Find where the given text appears and provide that cell's center as (X, Y) coordinate. 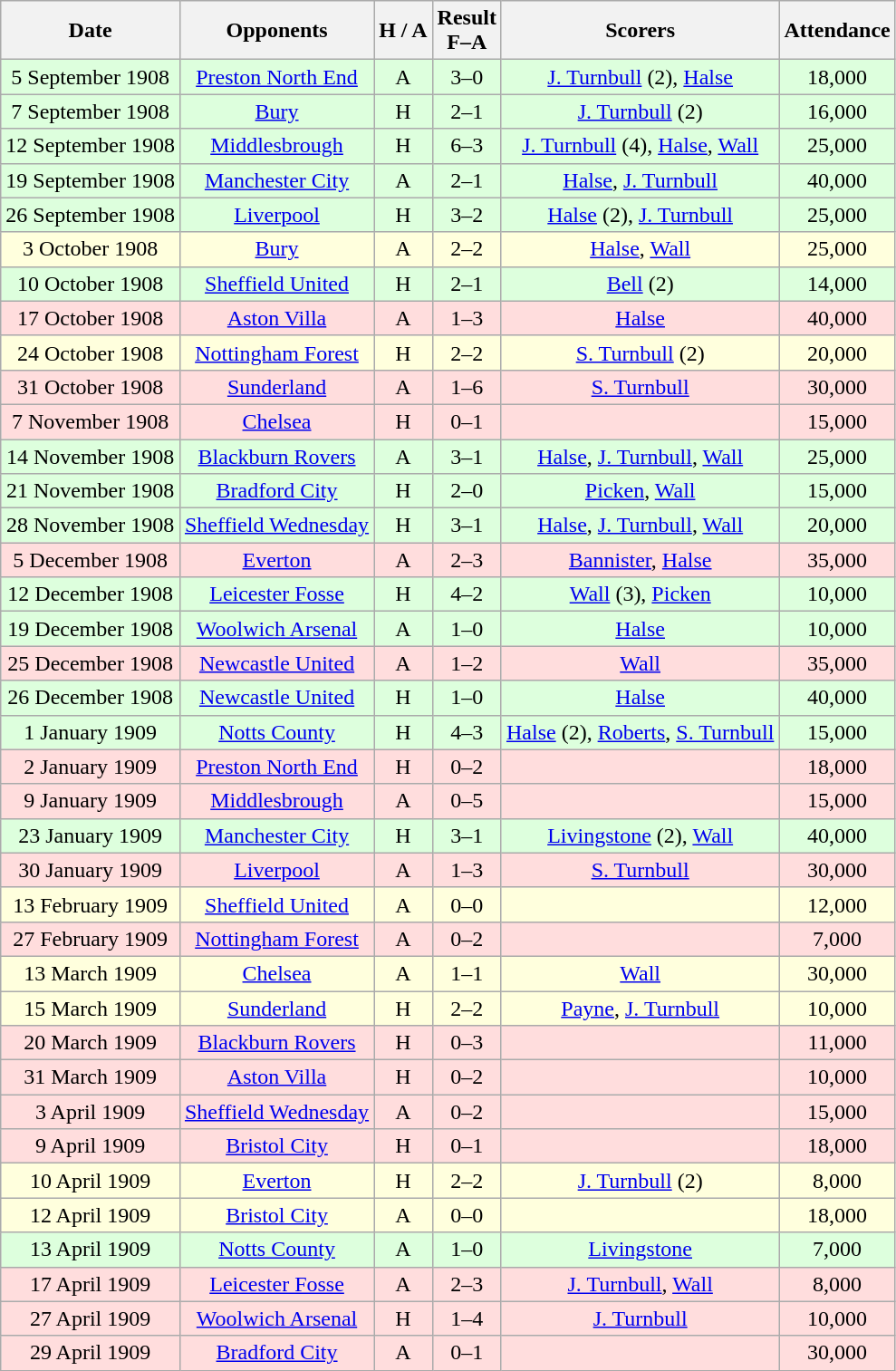
Wall (3), Picken (640, 594)
30 January 1909 (91, 870)
17 April 1909 (91, 1284)
3–0 (467, 77)
Scorers (640, 31)
21 November 1908 (91, 491)
13 February 1909 (91, 904)
31 March 1909 (91, 1077)
1–6 (467, 387)
12 April 1909 (91, 1215)
12,000 (837, 904)
14 November 1908 (91, 456)
Attendance (837, 31)
1–2 (467, 663)
Bell (2) (640, 284)
Picken, Wall (640, 491)
3 October 1908 (91, 249)
Bannister, Halse (640, 560)
4–3 (467, 732)
J. Turnbull (4), Halse, Wall (640, 146)
0–5 (467, 801)
3–2 (467, 215)
Livingstone (2), Wall (640, 835)
Halse (2), J. Turnbull (640, 215)
J. Turnbull (640, 1318)
12 December 1908 (91, 594)
H / A (403, 31)
29 April 1909 (91, 1353)
16,000 (837, 111)
13 March 1909 (91, 973)
10 April 1909 (91, 1181)
Date (91, 31)
15 March 1909 (91, 1009)
26 September 1908 (91, 215)
J. Turnbull, Wall (640, 1284)
4–2 (467, 594)
12 September 1908 (91, 146)
25 December 1908 (91, 663)
19 December 1908 (91, 629)
Payne, J. Turnbull (640, 1009)
14,000 (837, 284)
11,000 (837, 1043)
2–0 (467, 491)
24 October 1908 (91, 352)
27 February 1909 (91, 939)
3 April 1909 (91, 1112)
1–1 (467, 973)
5 December 1908 (91, 560)
20 March 1909 (91, 1043)
13 April 1909 (91, 1250)
2 January 1909 (91, 767)
J. Turnbull (2), Halse (640, 77)
19 September 1908 (91, 180)
Halse, J. Turnbull (640, 180)
27 April 1909 (91, 1318)
5 September 1908 (91, 77)
9 April 1909 (91, 1146)
31 October 1908 (91, 387)
26 December 1908 (91, 698)
7 November 1908 (91, 421)
Opponents (276, 31)
6–3 (467, 146)
S. Turnbull (2) (640, 352)
17 October 1908 (91, 318)
23 January 1909 (91, 835)
Livingstone (640, 1250)
1 January 1909 (91, 732)
9 January 1909 (91, 801)
Halse (2), Roberts, S. Turnbull (640, 732)
0–3 (467, 1043)
10 October 1908 (91, 284)
28 November 1908 (91, 526)
ResultF–A (467, 31)
Halse, Wall (640, 249)
7 September 1908 (91, 111)
1–4 (467, 1318)
